Determine the [X, Y] coordinate at the center of the cell enclosing the given text.  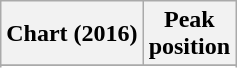
Peakposition [189, 34]
Chart (2016) [72, 34]
